From the cell containing the given text, extract its center point as [X, Y] coordinate. 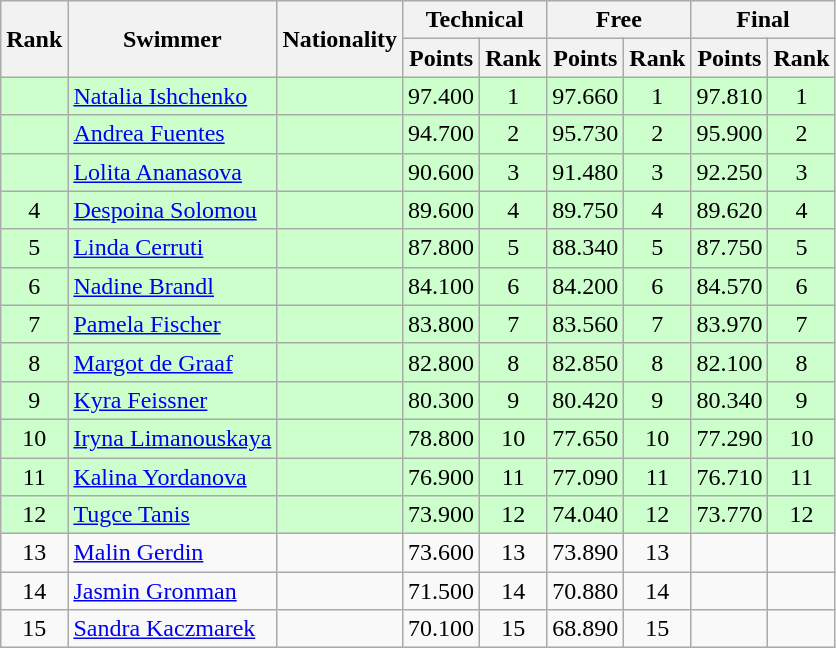
Iryna Limanouskaya [172, 438]
Swimmer [172, 39]
70.100 [442, 629]
68.890 [586, 629]
84.100 [442, 286]
87.750 [730, 248]
74.040 [586, 515]
91.480 [586, 172]
82.850 [586, 362]
94.700 [442, 134]
Kalina Yordanova [172, 477]
Pamela Fischer [172, 324]
80.420 [586, 400]
97.400 [442, 96]
83.970 [730, 324]
Andrea Fuentes [172, 134]
Linda Cerruti [172, 248]
73.600 [442, 553]
73.900 [442, 515]
Kyra Feissner [172, 400]
80.340 [730, 400]
95.730 [586, 134]
71.500 [442, 591]
Final [763, 20]
73.890 [586, 553]
Free [619, 20]
77.650 [586, 438]
84.570 [730, 286]
Nationality [340, 39]
Lolita Ananasova [172, 172]
Sandra Kaczmarek [172, 629]
Nadine Brandl [172, 286]
89.600 [442, 210]
89.620 [730, 210]
Malin Gerdin [172, 553]
77.290 [730, 438]
95.900 [730, 134]
Despoina Solomou [172, 210]
84.200 [586, 286]
87.800 [442, 248]
76.710 [730, 477]
82.100 [730, 362]
76.900 [442, 477]
90.600 [442, 172]
92.250 [730, 172]
97.660 [586, 96]
Margot de Graaf [172, 362]
78.800 [442, 438]
97.810 [730, 96]
77.090 [586, 477]
88.340 [586, 248]
83.560 [586, 324]
83.800 [442, 324]
70.880 [586, 591]
73.770 [730, 515]
Technical [475, 20]
Natalia Ishchenko [172, 96]
Jasmin Gronman [172, 591]
Tugce Tanis [172, 515]
89.750 [586, 210]
82.800 [442, 362]
80.300 [442, 400]
